Locate the cell with the specified text and output its [x, y] center coordinate. 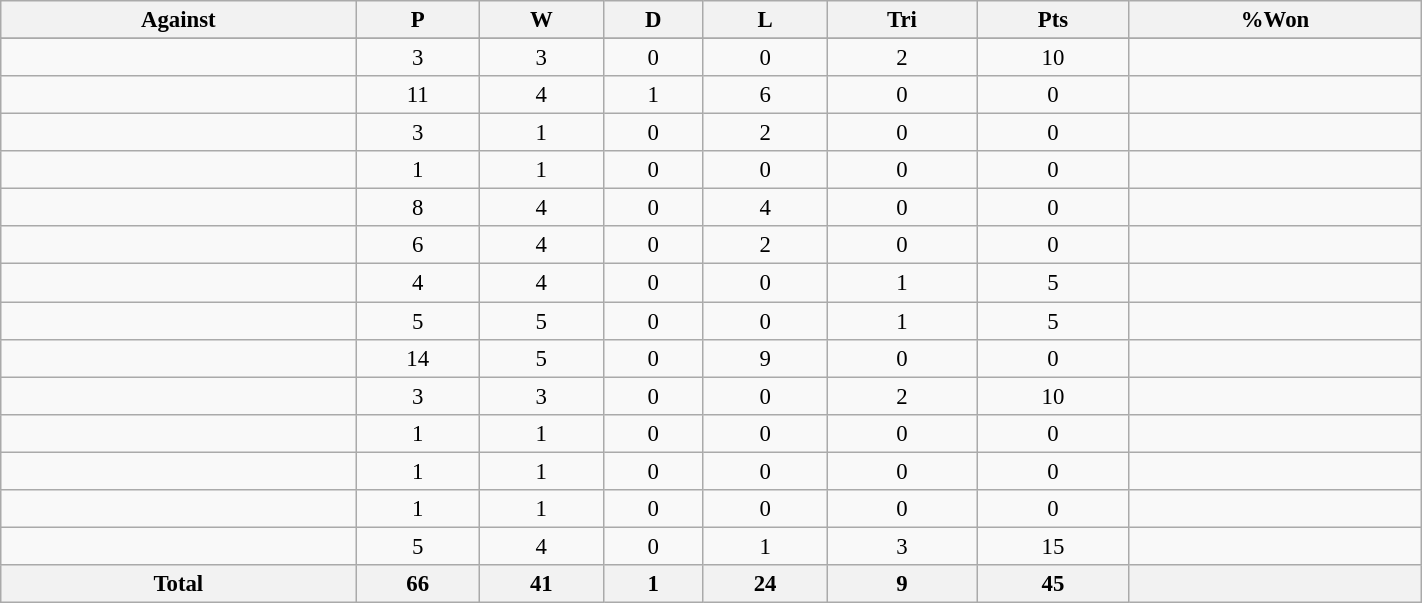
Total [178, 584]
L [765, 20]
W [541, 20]
Against [178, 20]
66 [418, 584]
14 [418, 358]
P [418, 20]
11 [418, 95]
24 [765, 584]
45 [1053, 584]
Pts [1053, 20]
8 [418, 208]
15 [1053, 546]
%Won [1275, 20]
41 [541, 584]
D [653, 20]
Tri [902, 20]
